Detect which cell encompasses the target text, then output its [X, Y] center coordinate. 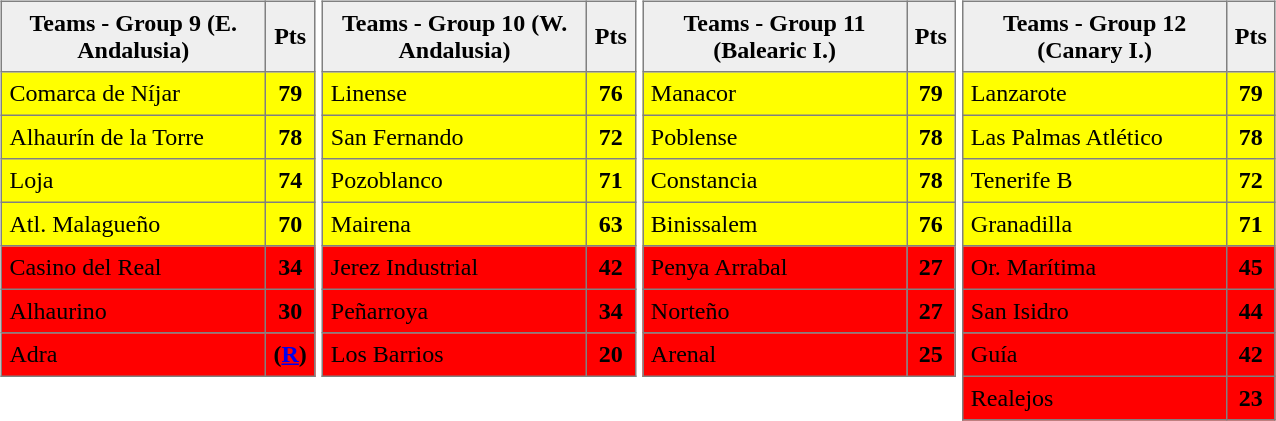
70 [290, 224]
Peñarroya [455, 311]
Casino del Real [133, 268]
Teams - Group 9 (E. Andalusia) [133, 36]
San Fernando [455, 137]
Comarca de Níjar [133, 94]
23 [1251, 398]
45 [1251, 268]
74 [290, 181]
Norteño [775, 311]
Realejos [1095, 398]
Teams - Group 10 (W. Andalusia) [455, 36]
Teams - Group 12 (Canary I.) [1095, 36]
Lanzarote [1095, 94]
Linense [455, 94]
Poblense [775, 137]
Adra [133, 355]
20 [611, 355]
Las Palmas Atlético [1095, 137]
Or. Marítima [1095, 268]
Arenal [775, 355]
Mairena [455, 224]
Alhaurín de la Torre [133, 137]
Atl. Malagueño [133, 224]
(R) [290, 355]
Manacor [775, 94]
Teams - Group 11 (Balearic I.) [775, 36]
63 [611, 224]
30 [290, 311]
44 [1251, 311]
Binissalem [775, 224]
Alhaurino [133, 311]
Penya Arrabal [775, 268]
Tenerife B [1095, 181]
25 [931, 355]
San Isidro [1095, 311]
Jerez Industrial [455, 268]
Los Barrios [455, 355]
Granadilla [1095, 224]
Constancia [775, 181]
Pozoblanco [455, 181]
Guía [1095, 355]
Loja [133, 181]
